From the cell containing the given text, extract its center point as [X, Y] coordinate. 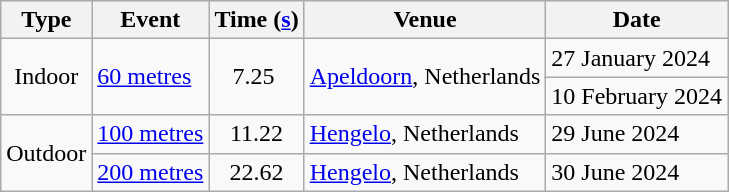
22.62 [256, 172]
Indoor [46, 77]
Event [150, 20]
200 metres [150, 172]
Apeldoorn, Netherlands [425, 77]
Time (s) [256, 20]
Date [637, 20]
10 February 2024 [637, 96]
100 metres [150, 134]
Outdoor [46, 153]
Type [46, 20]
30 June 2024 [637, 172]
Venue [425, 20]
29 June 2024 [637, 134]
11.22 [256, 134]
7.25 [256, 77]
60 metres [150, 77]
27 January 2024 [637, 58]
